For the text-containing cell, return its midpoint in (X, Y) coordinate format. 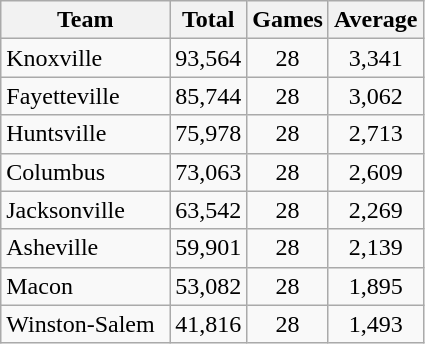
85,744 (208, 96)
2,269 (376, 210)
3,341 (376, 58)
Team (86, 20)
Winston-Salem (86, 324)
3,062 (376, 96)
2,713 (376, 134)
Knoxville (86, 58)
Columbus (86, 172)
73,063 (208, 172)
63,542 (208, 210)
93,564 (208, 58)
Average (376, 20)
Fayetteville (86, 96)
1,493 (376, 324)
Macon (86, 286)
Jacksonville (86, 210)
41,816 (208, 324)
53,082 (208, 286)
75,978 (208, 134)
Games (288, 20)
2,609 (376, 172)
2,139 (376, 248)
1,895 (376, 286)
Huntsville (86, 134)
Total (208, 20)
59,901 (208, 248)
Asheville (86, 248)
